Return (x, y) of the center of cell containing provided text 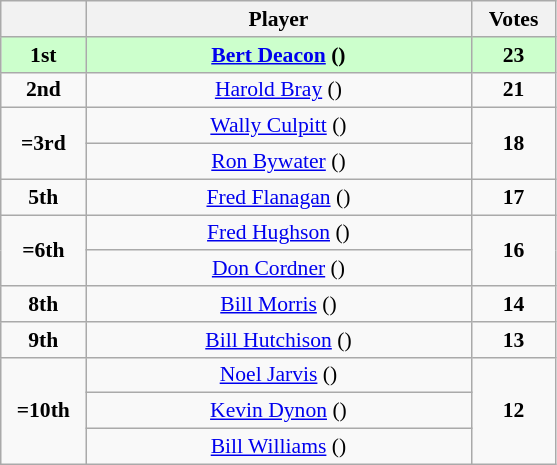
16 (514, 250)
Fred Flanagan () (278, 197)
Player (278, 19)
Bill Hutchison () (278, 340)
21 (514, 90)
12 (514, 410)
=10th (44, 410)
Noel Jarvis () (278, 375)
Bill Morris () (278, 304)
Ron Bywater () (278, 162)
2nd (44, 90)
=6th (44, 250)
Bill Williams () (278, 447)
Wally Culpitt () (278, 126)
9th (44, 340)
Bert Deacon () (278, 55)
23 (514, 55)
Don Cordner () (278, 269)
17 (514, 197)
13 (514, 340)
14 (514, 304)
8th (44, 304)
5th (44, 197)
Kevin Dynon () (278, 411)
Harold Bray () (278, 90)
Fred Hughson () (278, 233)
=3rd (44, 144)
1st (44, 55)
18 (514, 144)
Votes (514, 19)
